From the cell containing the given text, extract its center point as [x, y] coordinate. 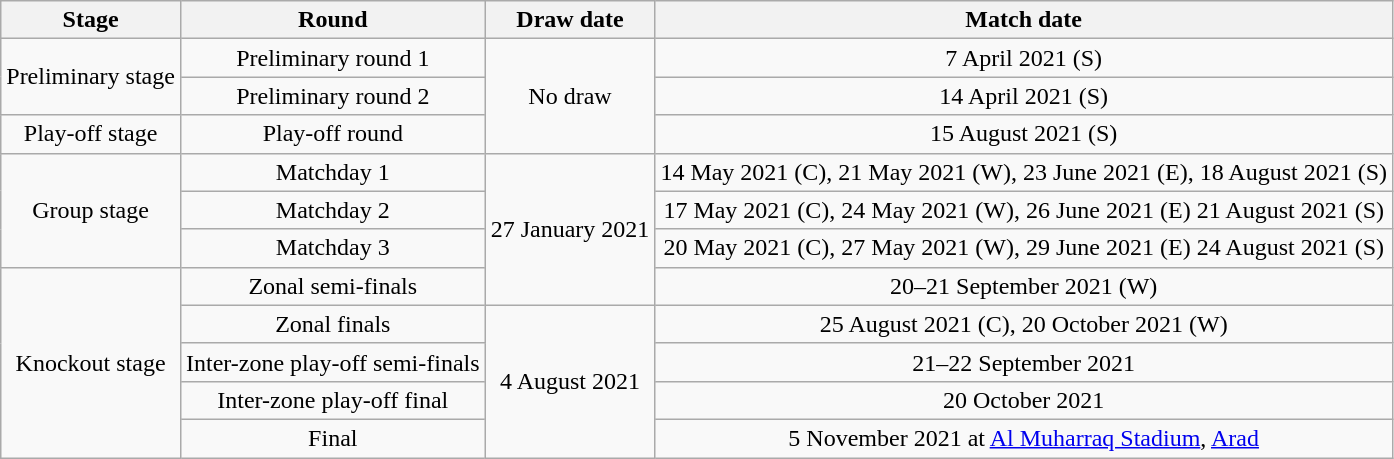
14 May 2021 (C), 21 May 2021 (W), 23 June 2021 (E), 18 August 2021 (S) [1024, 172]
Group stage [91, 210]
Matchday 2 [332, 210]
Preliminary stage [91, 77]
14 April 2021 (S) [1024, 96]
Preliminary round 2 [332, 96]
Play-off stage [91, 134]
Matchday 1 [332, 172]
Stage [91, 20]
7 April 2021 (S) [1024, 58]
25 August 2021 (C), 20 October 2021 (W) [1024, 324]
15 August 2021 (S) [1024, 134]
20 October 2021 [1024, 400]
27 January 2021 [570, 229]
Matchday 3 [332, 248]
21–22 September 2021 [1024, 362]
Match date [1024, 20]
Zonal finals [332, 324]
17 May 2021 (C), 24 May 2021 (W), 26 June 2021 (E) 21 August 2021 (S) [1024, 210]
Final [332, 438]
No draw [570, 96]
Inter-zone play-off semi-finals [332, 362]
Round [332, 20]
20–21 September 2021 (W) [1024, 286]
4 August 2021 [570, 381]
20 May 2021 (C), 27 May 2021 (W), 29 June 2021 (E) 24 August 2021 (S) [1024, 248]
Inter-zone play-off final [332, 400]
Play-off round [332, 134]
Draw date [570, 20]
Knockout stage [91, 362]
5 November 2021 at Al Muharraq Stadium, Arad [1024, 438]
Zonal semi-finals [332, 286]
Preliminary round 1 [332, 58]
